Provide the (X, Y) coordinate of the cell's center where the given text is located.  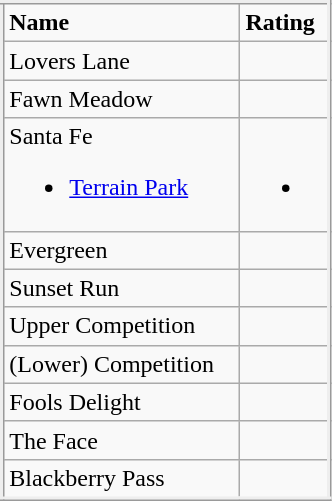
Santa FeTerrain Park (121, 174)
Fools Delight (121, 402)
Sunset Run (121, 288)
Blackberry Pass (121, 479)
Rating (285, 22)
Evergreen (121, 250)
Lovers Lane (121, 61)
(Lower) Competition (121, 364)
Upper Competition (121, 326)
Name (121, 22)
The Face (121, 440)
Fawn Meadow (121, 99)
